For the text-containing cell, return its midpoint in (x, y) coordinate format. 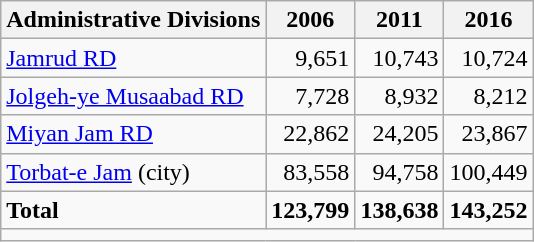
138,638 (400, 210)
10,743 (400, 58)
23,867 (488, 134)
7,728 (310, 96)
Jolgeh-ye Musaabad RD (134, 96)
123,799 (310, 210)
Miyan Jam RD (134, 134)
Jamrud RD (134, 58)
2011 (400, 20)
94,758 (400, 172)
Total (134, 210)
83,558 (310, 172)
Torbat-e Jam (city) (134, 172)
2006 (310, 20)
8,932 (400, 96)
Administrative Divisions (134, 20)
100,449 (488, 172)
24,205 (400, 134)
22,862 (310, 134)
10,724 (488, 58)
9,651 (310, 58)
143,252 (488, 210)
2016 (488, 20)
8,212 (488, 96)
